From the cell containing the given text, extract its center point as [X, Y] coordinate. 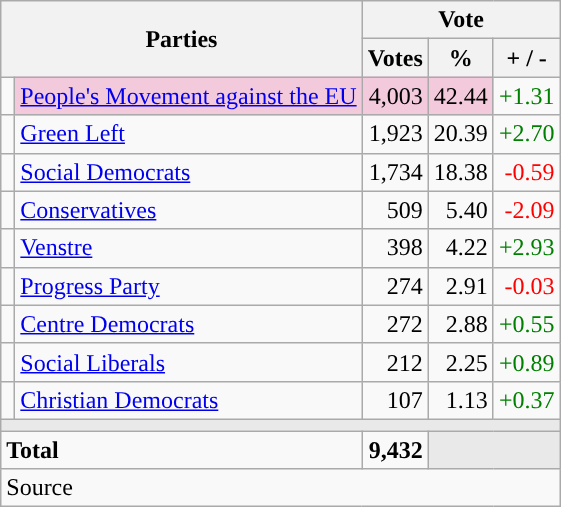
2.88 [460, 324]
107 [395, 400]
-2.09 [526, 210]
20.39 [460, 134]
Source [280, 488]
4,003 [395, 96]
398 [395, 248]
+2.93 [526, 248]
5.40 [460, 210]
2.25 [460, 362]
Social Liberals [188, 362]
1.13 [460, 400]
4.22 [460, 248]
Progress Party [188, 286]
Vote [461, 20]
% [460, 58]
509 [395, 210]
42.44 [460, 96]
2.91 [460, 286]
272 [395, 324]
274 [395, 286]
+2.70 [526, 134]
212 [395, 362]
Centre Democrats [188, 324]
+ / - [526, 58]
+1.31 [526, 96]
Social Democrats [188, 172]
People's Movement against the EU [188, 96]
+0.55 [526, 324]
Venstre [188, 248]
Votes [395, 58]
Christian Democrats [188, 400]
-0.59 [526, 172]
+0.89 [526, 362]
-0.03 [526, 286]
1,734 [395, 172]
9,432 [395, 449]
Total [182, 449]
+0.37 [526, 400]
1,923 [395, 134]
Parties [182, 39]
Conservatives [188, 210]
Green Left [188, 134]
18.38 [460, 172]
